From the cell containing the given text, extract its center point as [x, y] coordinate. 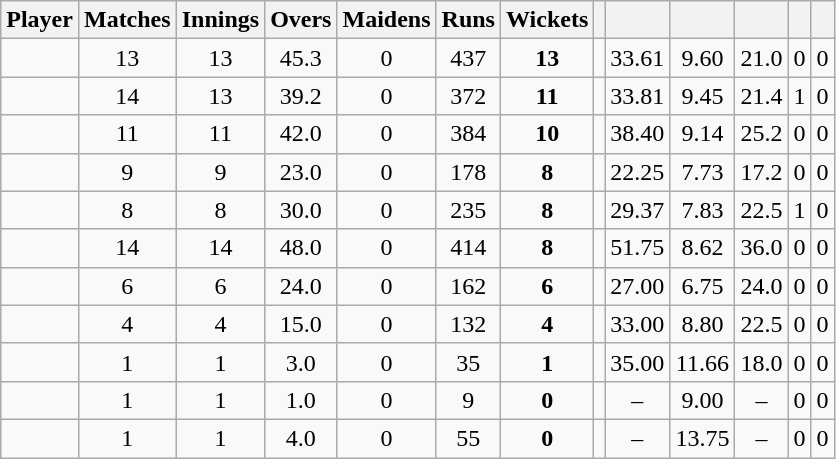
Runs [468, 20]
9.14 [702, 134]
Wickets [546, 20]
51.75 [638, 248]
15.0 [301, 324]
33.00 [638, 324]
9.60 [702, 58]
30.0 [301, 210]
18.0 [762, 362]
17.2 [762, 172]
55 [468, 438]
235 [468, 210]
4.0 [301, 438]
27.00 [638, 286]
Innings [220, 20]
33.61 [638, 58]
414 [468, 248]
8.62 [702, 248]
21.4 [762, 96]
35 [468, 362]
162 [468, 286]
35.00 [638, 362]
Player [40, 20]
178 [468, 172]
384 [468, 134]
42.0 [301, 134]
8.80 [702, 324]
22.25 [638, 172]
7.73 [702, 172]
39.2 [301, 96]
132 [468, 324]
Overs [301, 20]
33.81 [638, 96]
38.40 [638, 134]
29.37 [638, 210]
13.75 [702, 438]
48.0 [301, 248]
36.0 [762, 248]
23.0 [301, 172]
437 [468, 58]
11.66 [702, 362]
Maidens [386, 20]
25.2 [762, 134]
6.75 [702, 286]
9.45 [702, 96]
Matches [127, 20]
372 [468, 96]
3.0 [301, 362]
9.00 [702, 400]
1.0 [301, 400]
7.83 [702, 210]
21.0 [762, 58]
10 [546, 134]
45.3 [301, 58]
